Identify which cell holds the provided text, then report its (X, Y) central coordinate. 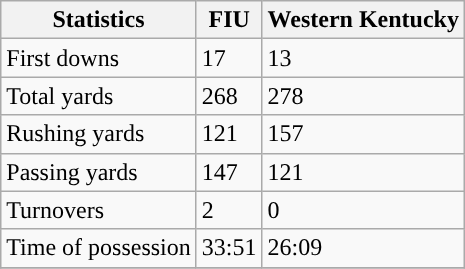
26:09 (363, 248)
Western Kentucky (363, 20)
Statistics (99, 20)
0 (363, 210)
157 (363, 134)
Passing yards (99, 172)
33:51 (229, 248)
268 (229, 96)
Time of possession (99, 248)
Total yards (99, 96)
278 (363, 96)
147 (229, 172)
FIU (229, 20)
First downs (99, 58)
17 (229, 58)
13 (363, 58)
Turnovers (99, 210)
Rushing yards (99, 134)
2 (229, 210)
